Locate the cell with the specified text and output its (X, Y) center coordinate. 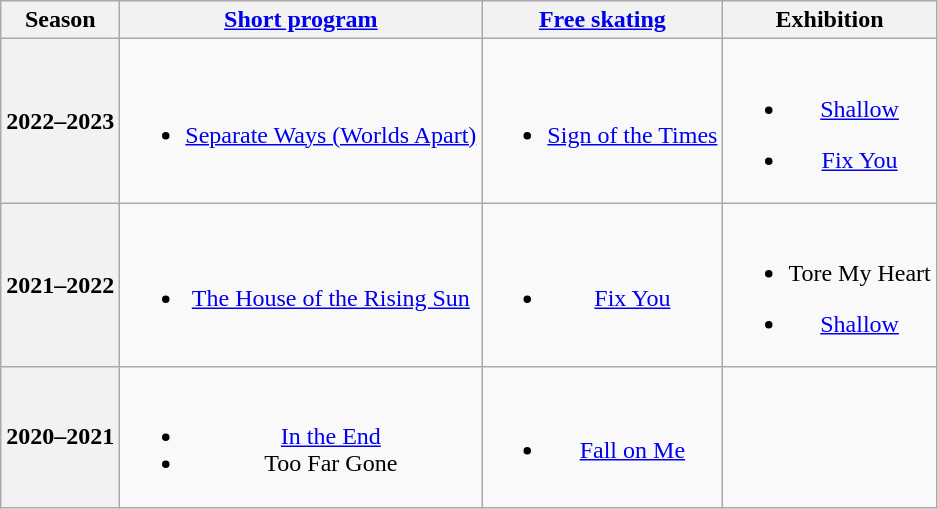
2022–2023 (60, 121)
2021–2022 (60, 285)
In the End Too Far Gone (301, 437)
2020–2021 (60, 437)
Shallow Fix You (830, 121)
Sign of the Times (602, 121)
Fall on Me (602, 437)
Tore My Heart Shallow (830, 285)
Fix You (602, 285)
The House of the Rising Sun (301, 285)
Season (60, 20)
Exhibition (830, 20)
Short program (301, 20)
Free skating (602, 20)
Separate Ways (Worlds Apart) (301, 121)
